Find where the given text appears and provide that cell's center as [X, Y] coordinate. 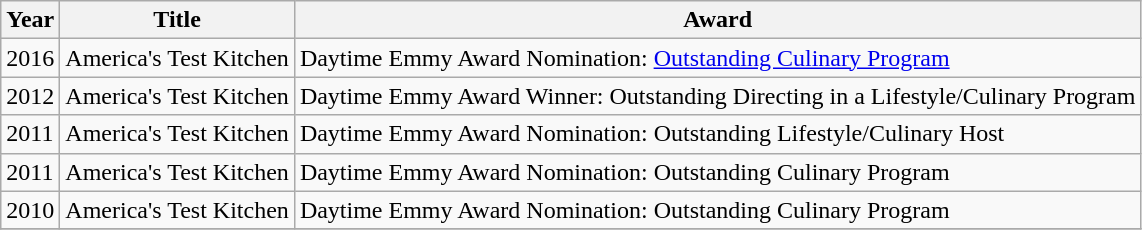
Daytime Emmy Award Winner: Outstanding Directing in a Lifestyle/Culinary Program [718, 96]
Daytime Emmy Award Nomination: Outstanding Lifestyle/Culinary Host [718, 134]
2016 [30, 58]
Award [718, 20]
Title [178, 20]
2010 [30, 210]
Year [30, 20]
2012 [30, 96]
